Locate the cell with the specified text and output its [x, y] center coordinate. 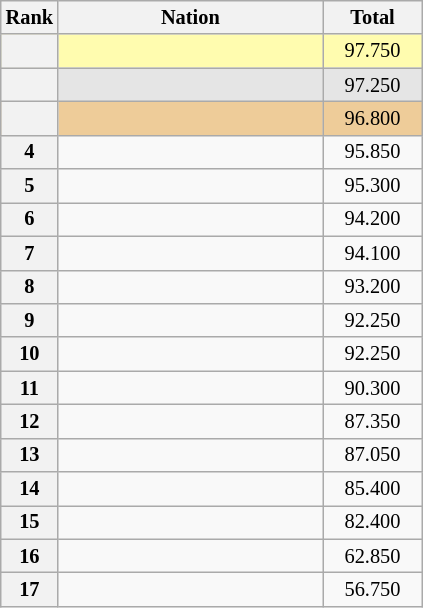
93.200 [373, 287]
13 [30, 455]
56.750 [373, 589]
11 [30, 388]
7 [30, 253]
17 [30, 589]
Rank [30, 17]
87.350 [373, 421]
15 [30, 522]
14 [30, 489]
Nation [190, 17]
62.850 [373, 556]
10 [30, 354]
8 [30, 287]
5 [30, 186]
4 [30, 152]
9 [30, 320]
87.050 [373, 455]
12 [30, 421]
95.300 [373, 186]
16 [30, 556]
82.400 [373, 522]
Total [373, 17]
6 [30, 219]
94.100 [373, 253]
95.850 [373, 152]
90.300 [373, 388]
97.750 [373, 51]
96.800 [373, 118]
94.200 [373, 219]
97.250 [373, 85]
85.400 [373, 489]
